Return (x, y) of the center of cell containing provided text 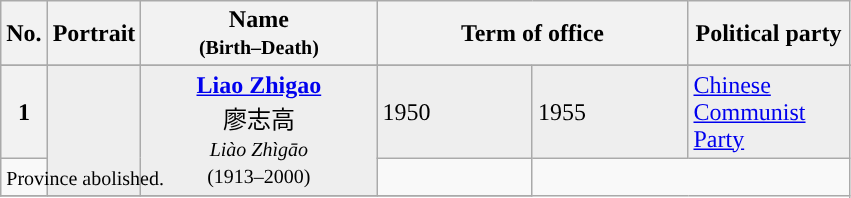
Liao Zhigao廖志高Liào Zhìgāo(1913–2000) (259, 131)
Chinese Communist Party (768, 112)
Political party (768, 34)
No. (24, 34)
Name(Birth–Death) (259, 34)
Term of office (532, 34)
Province abolished. (267, 177)
1 (24, 112)
1955 (610, 112)
1950 (455, 112)
Portrait (94, 34)
